Scan for the cell matching the given text and deliver its (x, y) coordinate at center. 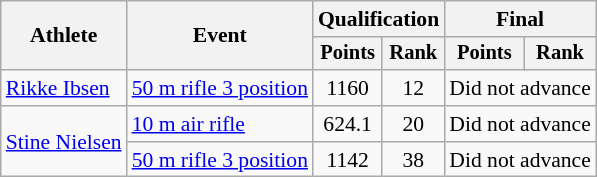
50 m rifle 3 position (220, 88)
Event (220, 36)
20 (413, 124)
Stine Nielsen (64, 142)
Final (520, 19)
10 m air rifle (220, 124)
1160 (348, 88)
Qualification (378, 19)
624.1 (348, 124)
Rikke Ibsen (64, 88)
12 (413, 88)
Athlete (64, 36)
